Find where the given text appears and provide that cell's center as (X, Y) coordinate. 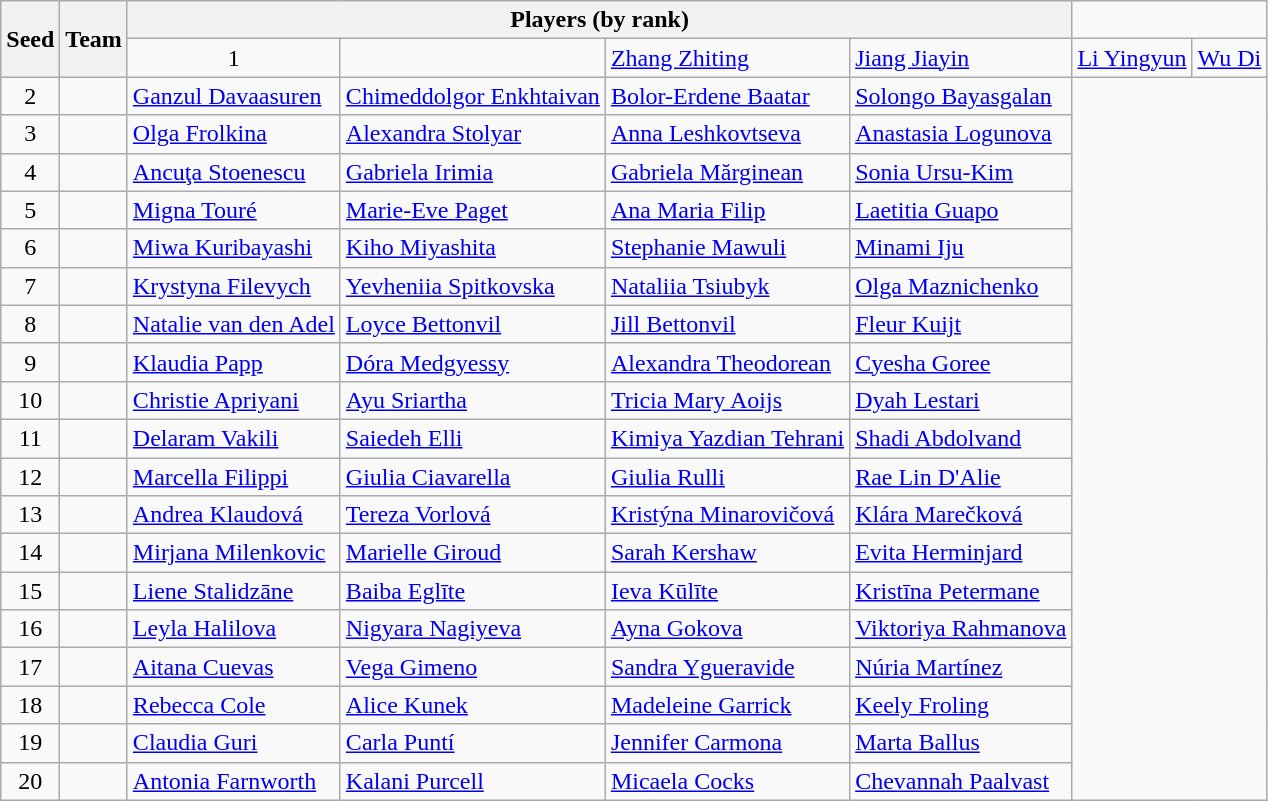
5 (30, 210)
Kiho Miyashita (472, 248)
19 (30, 743)
Ganzul Davaasuren (234, 96)
12 (30, 477)
Jill Bettonvil (727, 324)
Rebecca Cole (234, 705)
Sarah Kershaw (727, 553)
Alexandra Stolyar (472, 134)
Players (by rank) (600, 20)
Nigyara Nagiyeva (472, 629)
9 (30, 362)
Alexandra Theodorean (727, 362)
Leyla Halilova (234, 629)
Chimeddolgor Enkhtaivan (472, 96)
Baiba Eglīte (472, 591)
Chevannah Paalvast (961, 781)
20 (30, 781)
Liene Stalidzāne (234, 591)
Anastasia Logunova (961, 134)
Ancuţa Stoenescu (234, 172)
Marta Ballus (961, 743)
13 (30, 515)
Dóra Medgyessy (472, 362)
Kristīna Petermane (961, 591)
Loyce Bettonvil (472, 324)
Tricia Mary Aoijs (727, 400)
Nataliia Tsiubyk (727, 286)
Evita Herminjard (961, 553)
Mirjana Milenkovic (234, 553)
Viktoriya Rahmanova (961, 629)
Stephanie Mawuli (727, 248)
Bolor-Erdene Baatar (727, 96)
Núria Martínez (961, 667)
Kristýna Minarovičová (727, 515)
2 (30, 96)
Micaela Cocks (727, 781)
Sandra Ygueravide (727, 667)
Yevheniia Spitkovska (472, 286)
Christie Apriyani (234, 400)
Gabriela Irimia (472, 172)
Tereza Vorlová (472, 515)
Andrea Klaudová (234, 515)
Natalie van den Adel (234, 324)
Anna Leshkovtseva (727, 134)
Vega Gimeno (472, 667)
Kimiya Yazdian Tehrani (727, 438)
Keely Froling (961, 705)
Miwa Kuribayashi (234, 248)
Saiedeh Elli (472, 438)
Marcella Filippi (234, 477)
Seed (30, 39)
Dyah Lestari (961, 400)
18 (30, 705)
Claudia Guri (234, 743)
Ana Maria Filip (727, 210)
17 (30, 667)
Rae Lin D'Alie (961, 477)
Marie-Eve Paget (472, 210)
Migna Touré (234, 210)
Solongo Bayasgalan (961, 96)
Marielle Giroud (472, 553)
11 (30, 438)
Fleur Kuijt (961, 324)
8 (30, 324)
3 (30, 134)
15 (30, 591)
Krystyna Filevych (234, 286)
Alice Kunek (472, 705)
Giulia Ciavarella (472, 477)
Klára Marečková (961, 515)
Kalani Purcell (472, 781)
Giulia Rulli (727, 477)
16 (30, 629)
Laetitia Guapo (961, 210)
Jiang Jiayin (961, 58)
Team (94, 39)
Delaram Vakili (234, 438)
Carla Puntí (472, 743)
Madeleine Garrick (727, 705)
6 (30, 248)
1 (234, 58)
4 (30, 172)
Jennifer Carmona (727, 743)
14 (30, 553)
Gabriela Mărginean (727, 172)
Aitana Cuevas (234, 667)
Shadi Abdolvand (961, 438)
Ayu Sriartha (472, 400)
Cyesha Goree (961, 362)
Ayna Gokova (727, 629)
Olga Maznichenko (961, 286)
7 (30, 286)
Olga Frolkina (234, 134)
Minami Iju (961, 248)
Ieva Kūlīte (727, 591)
Sonia Ursu-Kim (961, 172)
10 (30, 400)
Zhang Zhiting (727, 58)
Wu Di (1230, 58)
Antonia Farnworth (234, 781)
Klaudia Papp (234, 362)
Li Yingyun (1132, 58)
